Provide the [x, y] coordinate of the cell's center where the given text is located.  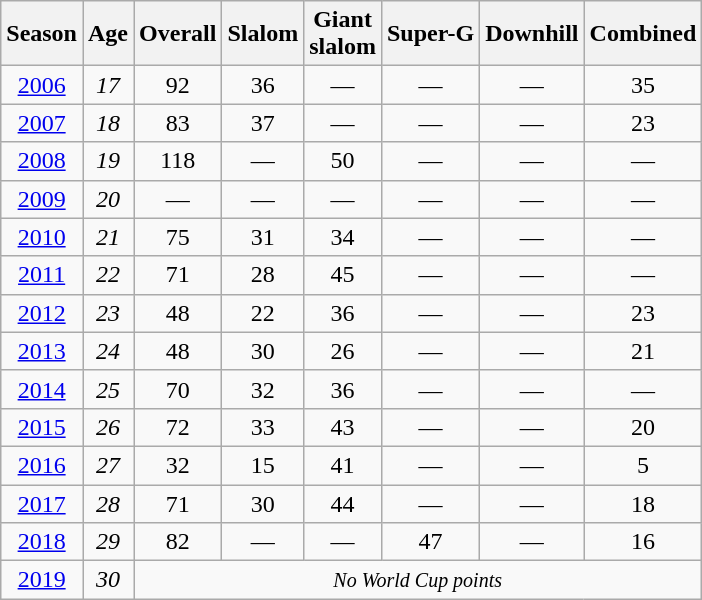
Combined [643, 34]
Season [42, 34]
Overall [178, 34]
15 [263, 465]
2008 [42, 161]
37 [263, 123]
2012 [42, 313]
16 [643, 542]
17 [108, 85]
Slalom [263, 34]
44 [343, 503]
Giantslalom [343, 34]
82 [178, 542]
47 [430, 542]
27 [108, 465]
34 [343, 237]
41 [343, 465]
92 [178, 85]
2018 [42, 542]
Age [108, 34]
2019 [42, 580]
2006 [42, 85]
35 [643, 85]
29 [108, 542]
72 [178, 427]
83 [178, 123]
2009 [42, 199]
75 [178, 237]
5 [643, 465]
2011 [42, 275]
2017 [42, 503]
19 [108, 161]
118 [178, 161]
Super-G [430, 34]
43 [343, 427]
2014 [42, 389]
45 [343, 275]
50 [343, 161]
70 [178, 389]
2016 [42, 465]
31 [263, 237]
25 [108, 389]
2010 [42, 237]
33 [263, 427]
No World Cup points [418, 580]
2007 [42, 123]
2015 [42, 427]
2013 [42, 351]
Downhill [532, 34]
24 [108, 351]
